For the text-containing cell, return its midpoint in (x, y) coordinate format. 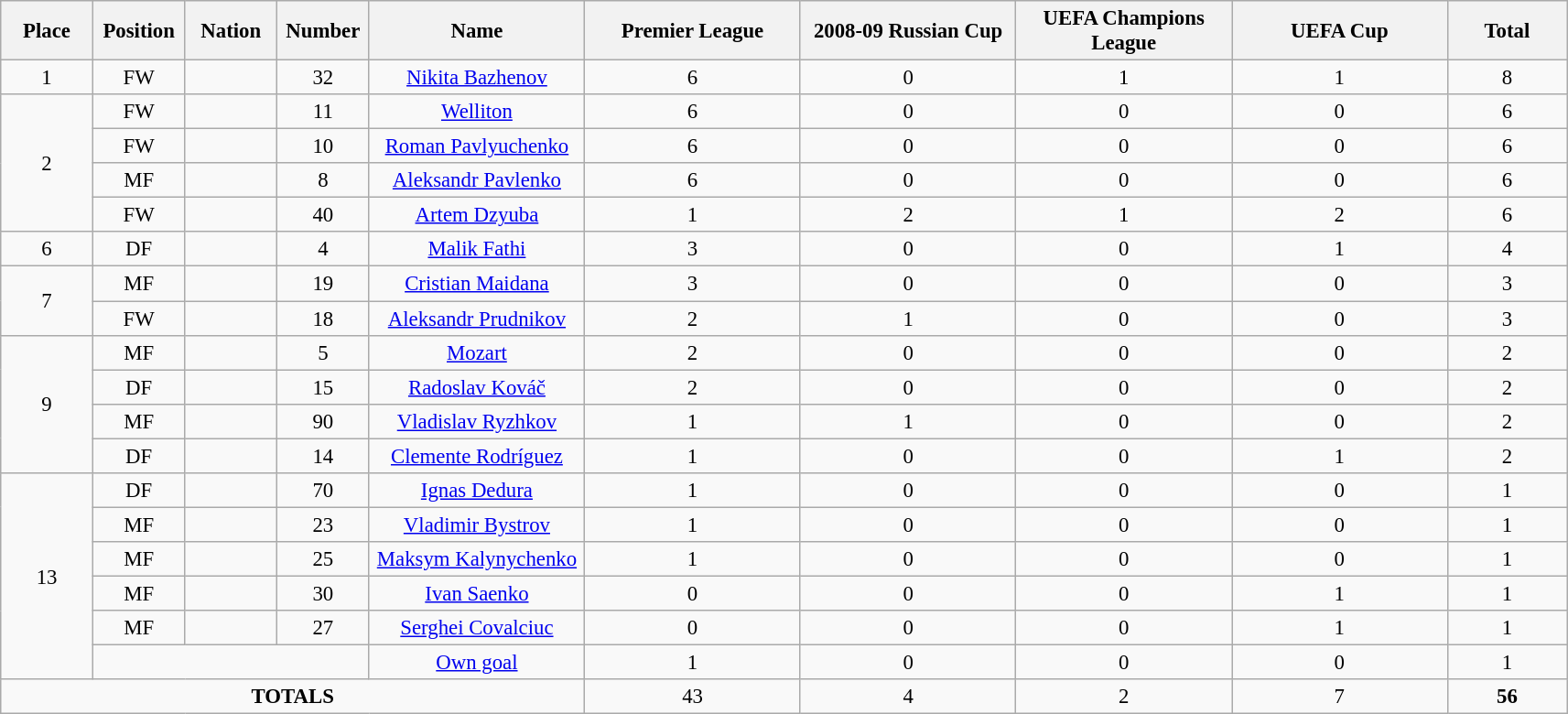
Aleksandr Prudnikov (477, 319)
15 (324, 387)
27 (324, 628)
UEFA Champions League (1124, 31)
Malik Fathi (477, 250)
30 (324, 593)
2008-09 Russian Cup (908, 31)
9 (48, 404)
40 (324, 215)
Vladislav Ryzhkov (477, 421)
5 (324, 352)
Nation (231, 31)
Ivan Saenko (477, 593)
14 (324, 456)
Aleksandr Pavlenko (477, 180)
43 (693, 697)
Own goal (477, 663)
UEFA Cup (1340, 31)
TOTALS (293, 697)
Name (477, 31)
11 (324, 112)
23 (324, 525)
Nikita Bazhenov (477, 78)
70 (324, 491)
Clemente Rodríguez (477, 456)
25 (324, 559)
18 (324, 319)
Total (1507, 31)
Radoslav Kováč (477, 387)
Vladimir Bystrov (477, 525)
90 (324, 421)
Artem Dzyuba (477, 215)
Serghei Covalciuc (477, 628)
Position (139, 31)
Maksym Kalynychenko (477, 559)
Place (48, 31)
Premier League (693, 31)
Cristian Maidana (477, 284)
Roman Pavlyuchenko (477, 146)
19 (324, 284)
10 (324, 146)
56 (1507, 697)
Welliton (477, 112)
32 (324, 78)
Number (324, 31)
Mozart (477, 352)
Ignas Dedura (477, 491)
13 (48, 577)
